Locate the cell with the specified text and output its (X, Y) center coordinate. 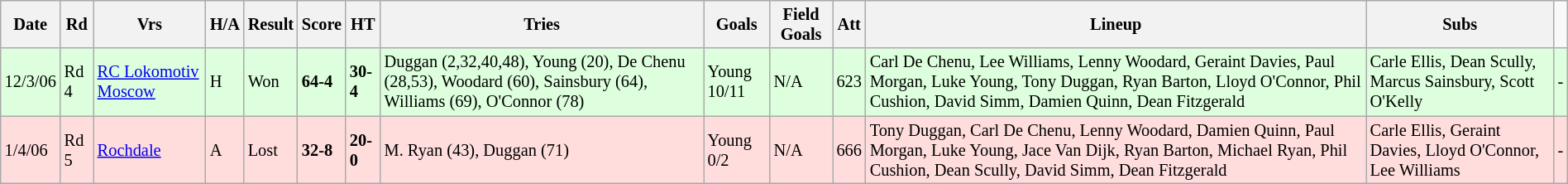
M. Ryan (43), Duggan (71) (543, 150)
Rd (77, 24)
Carle Ellis, Geraint Davies, Lloyd O'Connor, Lee Williams (1460, 150)
Won (271, 82)
Young 0/2 (737, 150)
Carle Ellis, Dean Scully, Marcus Sainsbury, Scott O'Kelly (1460, 82)
Date (31, 24)
Rochdale (150, 150)
Vrs (150, 24)
RC Lokomotiv Moscow (150, 82)
H (225, 82)
Att (849, 24)
12/3/06 (31, 82)
HT (363, 24)
Goals (737, 24)
H/A (225, 24)
Lineup (1116, 24)
Lost (271, 150)
Score (322, 24)
666 (849, 150)
Subs (1460, 24)
Tries (543, 24)
64-4 (322, 82)
Field Goals (801, 24)
20-0 (363, 150)
Rd 5 (77, 150)
Result (271, 24)
32-8 (322, 150)
30-4 (363, 82)
Rd 4 (77, 82)
Young 10/11 (737, 82)
623 (849, 82)
1/4/06 (31, 150)
Duggan (2,32,40,48), Young (20), De Chenu (28,53), Woodard (60), Sainsbury (64), Williams (69), O'Connor (78) (543, 82)
A (225, 150)
